Scan for the cell matching the given text and deliver its [x, y] coordinate at center. 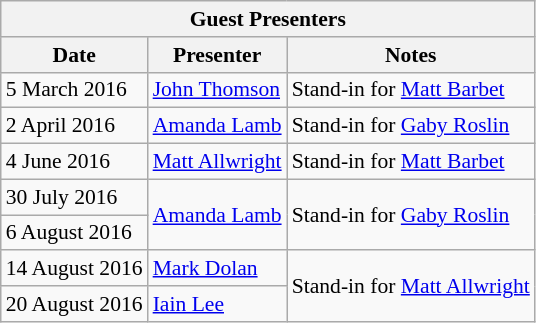
John Thomson [218, 90]
Notes [411, 55]
Matt Allwright [218, 162]
Date [74, 55]
14 August 2016 [74, 269]
30 July 2016 [74, 197]
Stand-in for Matt Allwright [411, 286]
6 August 2016 [74, 233]
Guest Presenters [268, 19]
Mark Dolan [218, 269]
20 August 2016 [74, 304]
2 April 2016 [74, 126]
Presenter [218, 55]
5 March 2016 [74, 90]
4 June 2016 [74, 162]
Iain Lee [218, 304]
